From the cell containing the given text, extract its center point as (X, Y) coordinate. 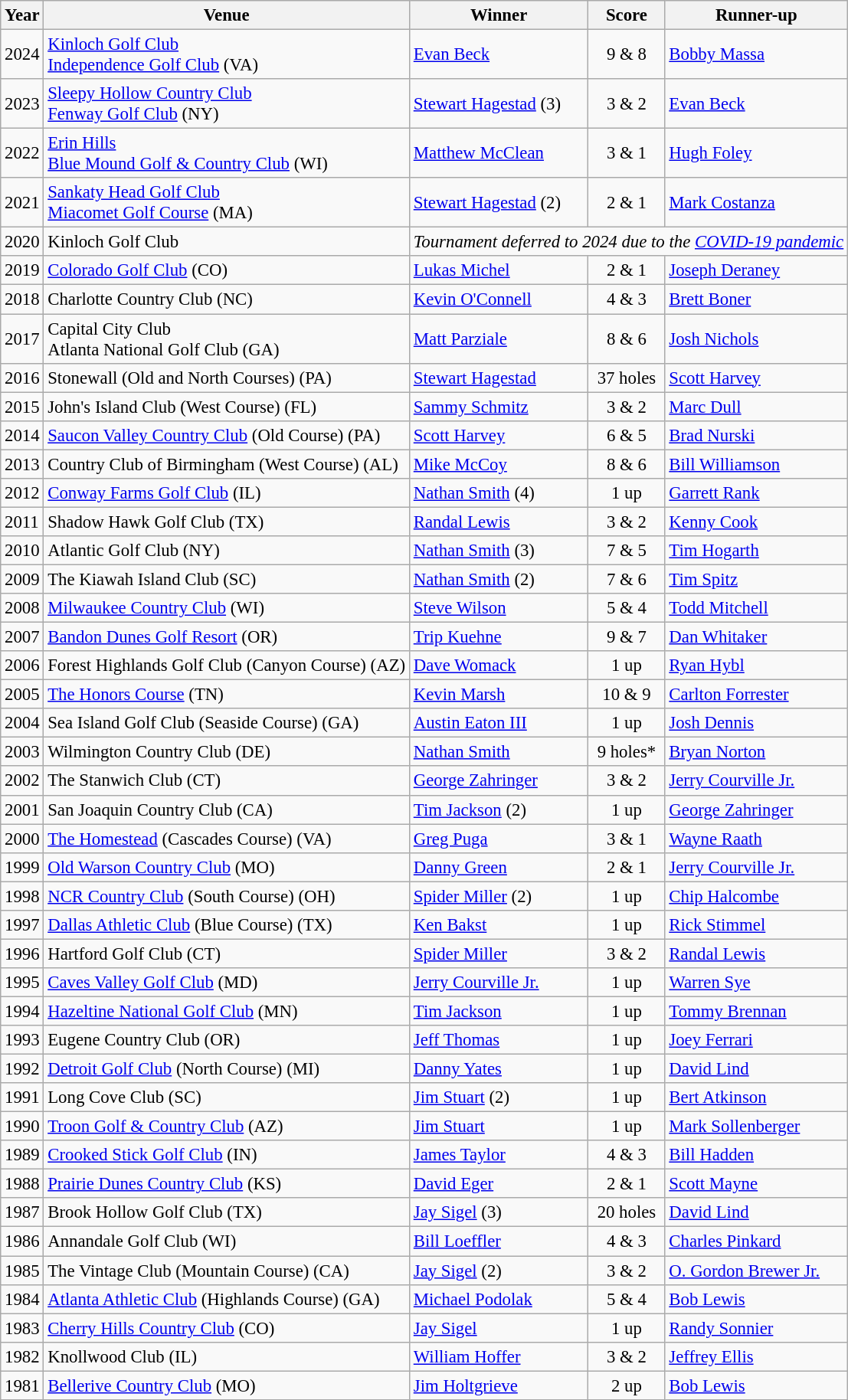
Bill Williamson (756, 464)
Brett Boner (756, 299)
Wayne Raath (756, 839)
Tim Hogarth (756, 551)
1996 (22, 954)
2018 (22, 299)
2 up (627, 1385)
Tim Spitz (756, 579)
Jeff Thomas (498, 1040)
Charlotte Country Club (NC) (227, 299)
1991 (22, 1097)
Jim Stuart (2) (498, 1097)
Atlanta Athletic Club (Highlands Course) (GA) (227, 1299)
2017 (22, 339)
Mark Costanza (756, 202)
Caves Valley Golf Club (MD) (227, 983)
Kevin O'Connell (498, 299)
Joey Ferrari (756, 1040)
20 holes (627, 1212)
Kevin Marsh (498, 695)
The Honors Course (TN) (227, 695)
Chip Halcombe (756, 896)
2014 (22, 435)
Warren Sye (756, 983)
2019 (22, 270)
Nathan Smith (4) (498, 493)
2003 (22, 752)
Sleepy Hollow Country ClubFenway Golf Club (NY) (227, 104)
Eugene Country Club (OR) (227, 1040)
Hazeltine National Golf Club (MN) (227, 1011)
Garrett Rank (756, 493)
Bryan Norton (756, 752)
Spider Miller (2) (498, 896)
9 holes* (627, 752)
2002 (22, 781)
William Hoffer (498, 1356)
1997 (22, 925)
Mike McCoy (498, 464)
Marc Dull (756, 407)
Forest Highlands Golf Club (Canyon Course) (AZ) (227, 666)
2023 (22, 104)
Old Warson Country Club (MO) (227, 867)
Long Cove Club (SC) (227, 1097)
Saucon Valley Country Club (Old Course) (PA) (227, 435)
Matt Parziale (498, 339)
Bill Loeffler (498, 1241)
Stonewall (Old and North Courses) (PA) (227, 378)
2021 (22, 202)
Jeffrey Ellis (756, 1356)
Rick Stimmel (756, 925)
Danny Yates (498, 1069)
Capital City ClubAtlanta National Golf Club (GA) (227, 339)
1984 (22, 1299)
Nathan Smith (498, 752)
Carlton Forrester (756, 695)
Jay Sigel (498, 1328)
Atlantic Golf Club (NY) (227, 551)
1981 (22, 1385)
Trip Kuehne (498, 637)
Danny Green (498, 867)
Colorado Golf Club (CO) (227, 270)
2016 (22, 378)
Prairie Dunes Country Club (KS) (227, 1184)
2011 (22, 522)
Scott Mayne (756, 1184)
Nathan Smith (3) (498, 551)
Tim Jackson (498, 1011)
Austin Eaton III (498, 723)
Josh Nichols (756, 339)
Knollwood Club (IL) (227, 1356)
Crooked Stick Golf Club (IN) (227, 1155)
Stewart Hagestad (2) (498, 202)
2005 (22, 695)
2009 (22, 579)
37 holes (627, 378)
John's Island Club (West Course) (FL) (227, 407)
Troon Golf & Country Club (AZ) (227, 1127)
1983 (22, 1328)
The Vintage Club (Mountain Course) (CA) (227, 1271)
Venue (227, 15)
1998 (22, 896)
Dan Whitaker (756, 637)
Milwaukee Country Club (WI) (227, 608)
San Joaquin Country Club (CA) (227, 810)
Nathan Smith (2) (498, 579)
1982 (22, 1356)
O. Gordon Brewer Jr. (756, 1271)
Sammy Schmitz (498, 407)
Runner-up (756, 15)
2001 (22, 810)
1990 (22, 1127)
2006 (22, 666)
Joseph Deraney (756, 270)
Detroit Golf Club (North Course) (MI) (227, 1069)
Conway Farms Golf Club (IL) (227, 493)
Jim Holtgrieve (498, 1385)
Score (627, 15)
Winner (498, 15)
1985 (22, 1271)
Bandon Dunes Golf Resort (OR) (227, 637)
2020 (22, 242)
NCR Country Club (South Course) (OH) (227, 896)
7 & 6 (627, 579)
Jay Sigel (2) (498, 1271)
Sankaty Head Golf ClubMiacomet Golf Course (MA) (227, 202)
Tim Jackson (2) (498, 810)
Wilmington Country Club (DE) (227, 752)
Randy Sonnier (756, 1328)
James Taylor (498, 1155)
Mark Sollenberger (756, 1127)
1988 (22, 1184)
6 & 5 (627, 435)
2007 (22, 637)
The Stanwich Club (CT) (227, 781)
Dave Womack (498, 666)
Todd Mitchell (756, 608)
Country Club of Birmingham (West Course) (AL) (227, 464)
2010 (22, 551)
1992 (22, 1069)
1999 (22, 867)
Steve Wilson (498, 608)
1994 (22, 1011)
2022 (22, 153)
1993 (22, 1040)
Bellerive Country Club (MO) (227, 1385)
9 & 7 (627, 637)
9 & 8 (627, 55)
Stewart Hagestad (3) (498, 104)
2015 (22, 407)
Kenny Cook (756, 522)
Kinloch Golf Club (227, 242)
Stewart Hagestad (498, 378)
Josh Dennis (756, 723)
Bill Hadden (756, 1155)
1987 (22, 1212)
Cherry Hills Country Club (CO) (227, 1328)
Charles Pinkard (756, 1241)
Annandale Golf Club (WI) (227, 1241)
1986 (22, 1241)
2024 (22, 55)
10 & 9 (627, 695)
Greg Puga (498, 839)
Tournament deferred to 2024 due to the COVID-19 pandemic (628, 242)
Brook Hollow Golf Club (TX) (227, 1212)
1995 (22, 983)
David Eger (498, 1184)
Brad Nurski (756, 435)
7 & 5 (627, 551)
Bobby Massa (756, 55)
2012 (22, 493)
The Homestead (Cascades Course) (VA) (227, 839)
Tommy Brennan (756, 1011)
2004 (22, 723)
Kinloch Golf ClubIndependence Golf Club (VA) (227, 55)
Dallas Athletic Club (Blue Course) (TX) (227, 925)
Hugh Foley (756, 153)
Ken Bakst (498, 925)
Matthew McClean (498, 153)
Sea Island Golf Club (Seaside Course) (GA) (227, 723)
Jim Stuart (498, 1127)
Hartford Golf Club (CT) (227, 954)
2000 (22, 839)
Michael Podolak (498, 1299)
Bert Atkinson (756, 1097)
Lukas Michel (498, 270)
The Kiawah Island Club (SC) (227, 579)
Erin HillsBlue Mound Golf & Country Club (WI) (227, 153)
2008 (22, 608)
2013 (22, 464)
Ryan Hybl (756, 666)
Jay Sigel (3) (498, 1212)
Year (22, 15)
1989 (22, 1155)
Spider Miller (498, 954)
Shadow Hawk Golf Club (TX) (227, 522)
